Find where the given text appears and provide that cell's center as [X, Y] coordinate. 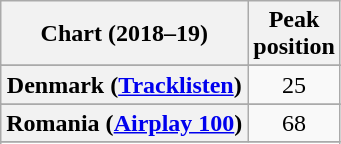
Romania (Airplay 100) [124, 123]
Chart (2018–19) [124, 34]
25 [294, 85]
Peak position [294, 34]
68 [294, 123]
Denmark (Tracklisten) [124, 85]
